Search for the cell housing the specified text and yield its (X, Y) center coordinate. 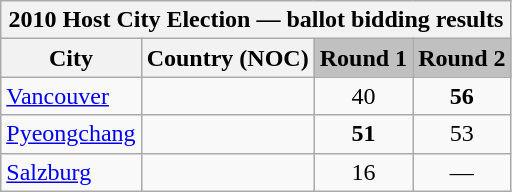
53 (462, 134)
2010 Host City Election — ballot bidding results (256, 20)
City (71, 58)
Pyeongchang (71, 134)
51 (363, 134)
16 (363, 172)
— (462, 172)
Vancouver (71, 96)
Salzburg (71, 172)
56 (462, 96)
Round 1 (363, 58)
40 (363, 96)
Country (NOC) (228, 58)
Round 2 (462, 58)
